Extract the [x, y] coordinate from the center of the cell holding the provided text.  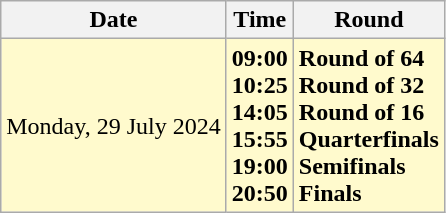
Date [114, 20]
Round of 64Round of 32Round of 16QuarterfinalsSemifinalsFinals [368, 126]
09:0010:2514:0515:5519:0020:50 [260, 126]
Monday, 29 July 2024 [114, 126]
Time [260, 20]
Round [368, 20]
